Locate the cell with the specified text and output its (x, y) center coordinate. 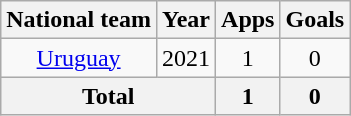
National team (79, 20)
2021 (186, 58)
Uruguay (79, 58)
Total (108, 96)
Year (186, 20)
Goals (315, 20)
Apps (248, 20)
